Determine the [x, y] coordinate at the center of the cell enclosing the given text.  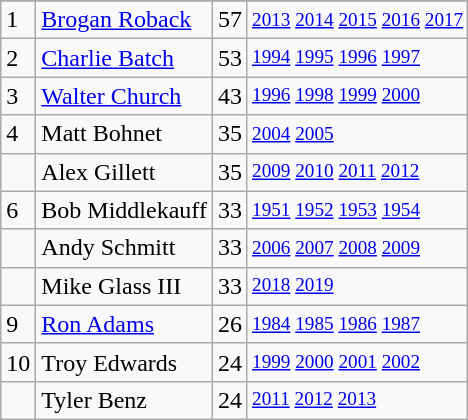
4 [18, 134]
1994 1995 1996 1997 [357, 58]
1 [18, 20]
2 [18, 58]
Brogan Roback [124, 20]
43 [230, 96]
Ron Adams [124, 324]
6 [18, 210]
Bob Middlekauff [124, 210]
26 [230, 324]
2013 2014 2015 2016 2017 [357, 20]
Matt Bohnet [124, 134]
2011 2012 2013 [357, 400]
53 [230, 58]
1951 1952 1953 1954 [357, 210]
Alex Gillett [124, 172]
1996 1998 1999 2000 [357, 96]
2004 2005 [357, 134]
3 [18, 96]
2009 2010 2011 2012 [357, 172]
Charlie Batch [124, 58]
Walter Church [124, 96]
1999 2000 2001 2002 [357, 362]
Andy Schmitt [124, 248]
2006 2007 2008 2009 [357, 248]
10 [18, 362]
1984 1985 1986 1987 [357, 324]
2018 2019 [357, 286]
9 [18, 324]
Mike Glass III [124, 286]
Tyler Benz [124, 400]
57 [230, 20]
Troy Edwards [124, 362]
